Scan for the cell matching the given text and deliver its [x, y] coordinate at center. 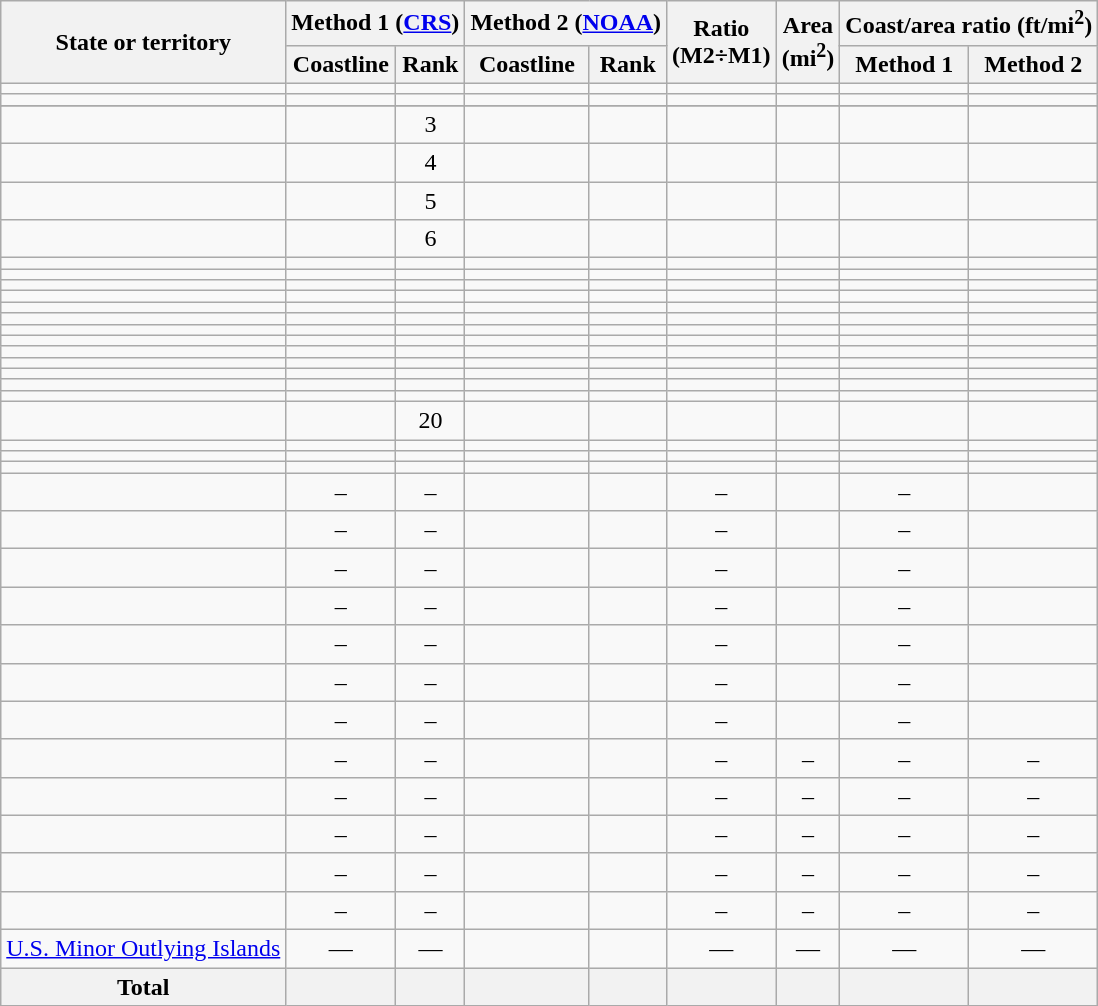
Coast/area ratio (ft/mi2) [969, 24]
Method 2 (NOAA) [566, 24]
Total [144, 987]
State or territory [144, 42]
Method 1 [904, 64]
3 [430, 124]
Area (mi2) [808, 42]
U.S. Minor Outlying Islands [144, 949]
4 [430, 163]
Ratio(M2÷M1) [722, 42]
Method 2 [1034, 64]
Method 1 (CRS) [376, 24]
20 [430, 421]
6 [430, 239]
5 [430, 201]
